From the cell containing the given text, extract its center point as (x, y) coordinate. 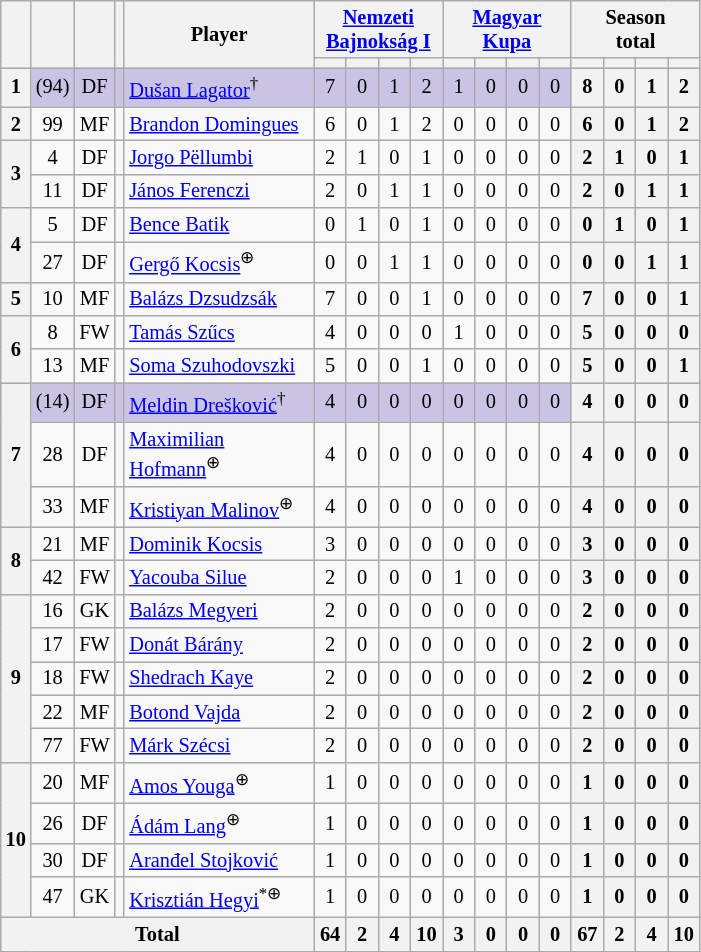
(94) (53, 88)
Shedrach Kaye (219, 678)
Yacouba Silue (219, 577)
Total (158, 934)
Aranđel Stojković (219, 860)
Tamás Szűcs (219, 332)
Botond Vajda (219, 712)
Maximilian Hofmann⊕ (219, 454)
26 (53, 823)
Meldin Drešković† (219, 402)
Dominik Kocsis (219, 544)
János Ferenczi (219, 191)
33 (53, 506)
Krisztián Hegyi*⊕ (219, 897)
30 (53, 860)
22 (53, 712)
13 (53, 366)
(14) (53, 402)
11 (53, 191)
Player (219, 34)
Dušan Lagator† (219, 88)
Jorgo Pëllumbi (219, 157)
Ádám Lang⊕ (219, 823)
Bence Batik (219, 225)
MagyarKupa (508, 29)
17 (53, 644)
Soma Szuhodovszki (219, 366)
Balázs Dzsudzsák (219, 299)
42 (53, 577)
NemzetiBajnokság I (378, 29)
Seasontotal (636, 29)
Balázs Megyeri (219, 611)
77 (53, 745)
28 (53, 454)
64 (330, 934)
Márk Szécsi (219, 745)
47 (53, 897)
16 (53, 611)
27 (53, 261)
Donát Bárány (219, 644)
67 (587, 934)
Brandon Domingues (219, 124)
99 (53, 124)
Kristiyan Malinov⊕ (219, 506)
20 (53, 782)
18 (53, 678)
Amos Youga⊕ (219, 782)
Gergő Kocsis⊕ (219, 261)
9 (16, 678)
21 (53, 544)
